Identify which cell holds the provided text, then report its (X, Y) central coordinate. 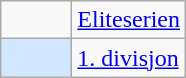
Eliteserien (129, 20)
1. divisjon (129, 58)
